Capture the cell that displays the provided text and extract its (x, y) central coordinate. 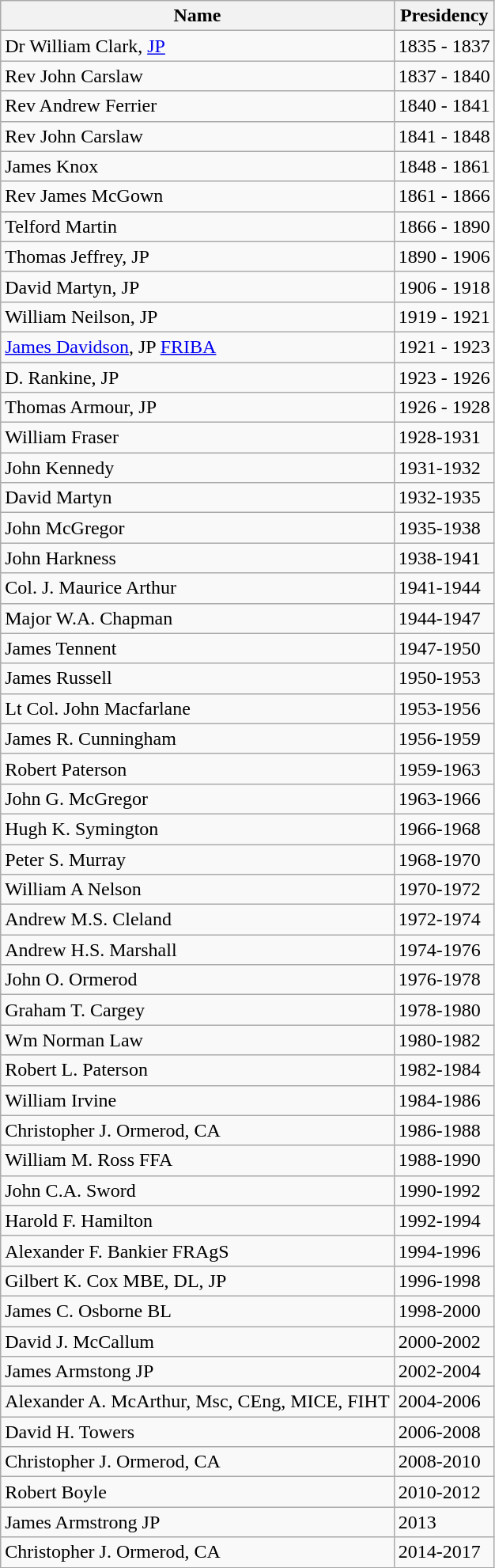
1906 - 1918 (444, 287)
1959-1963 (444, 769)
Rev Andrew Ferrier (198, 106)
Lt Col. John Macfarlane (198, 708)
James Armstong JP (198, 1372)
1926 - 1928 (444, 408)
1996-1998 (444, 1281)
1938-1941 (444, 558)
1947-1950 (444, 648)
1837 - 1840 (444, 76)
Hugh K. Symington (198, 829)
1978-1980 (444, 1010)
1984-1986 (444, 1100)
Thomas Jeffrey, JP (198, 256)
2010-2012 (444, 1492)
1992-1994 (444, 1221)
1841 - 1848 (444, 136)
1976-1978 (444, 980)
2014-2017 (444, 1552)
1932-1935 (444, 498)
2000-2002 (444, 1342)
1994-1996 (444, 1251)
William Fraser (198, 438)
1890 - 1906 (444, 256)
Major W.A. Chapman (198, 618)
1866 - 1890 (444, 226)
1974-1976 (444, 950)
1972-1974 (444, 920)
John McGregor (198, 528)
David J. McCallum (198, 1342)
1966-1968 (444, 829)
1968-1970 (444, 859)
2013 (444, 1522)
Thomas Armour, JP (198, 408)
John C.A. Sword (198, 1190)
1848 - 1861 (444, 166)
Wm Norman Law (198, 1040)
John Harkness (198, 558)
1986-1988 (444, 1130)
1921 - 1923 (444, 347)
James Russell (198, 678)
James Knox (198, 166)
Graham T. Cargey (198, 1010)
Col. J. Maurice Arthur (198, 588)
James R. Cunningham (198, 738)
1923 - 1926 (444, 378)
Peter S. Murray (198, 859)
1998-2000 (444, 1311)
David Martyn (198, 498)
1982-1984 (444, 1070)
1988-1990 (444, 1160)
Name (198, 16)
1990-1992 (444, 1190)
James Armstrong JP (198, 1522)
1941-1944 (444, 588)
Telford Martin (198, 226)
Robert Boyle (198, 1492)
William M. Ross FFA (198, 1160)
Andrew H.S. Marshall (198, 950)
John O. Ormerod (198, 980)
1928-1931 (444, 438)
1956-1959 (444, 738)
1980-1982 (444, 1040)
Robert Paterson (198, 769)
William Irvine (198, 1100)
William A Nelson (198, 890)
1919 - 1921 (444, 317)
2006-2008 (444, 1432)
D. Rankine, JP (198, 378)
1835 - 1837 (444, 46)
2008-2010 (444, 1462)
1931-1932 (444, 468)
John Kennedy (198, 468)
Harold F. Hamilton (198, 1221)
James Davidson, JP FRIBA (198, 347)
William Neilson, JP (198, 317)
Rev James McGown (198, 196)
1953-1956 (444, 708)
1840 - 1841 (444, 106)
David Martyn, JP (198, 287)
Robert L. Paterson (198, 1070)
Andrew M.S. Cleland (198, 920)
1935-1938 (444, 528)
John G. McGregor (198, 799)
James C. Osborne BL (198, 1311)
2004-2006 (444, 1402)
2002-2004 (444, 1372)
Presidency (444, 16)
Gilbert K. Cox MBE, DL, JP (198, 1281)
Alexander A. McArthur, Msc, CEng, MICE, FIHT (198, 1402)
1963-1966 (444, 799)
1944-1947 (444, 618)
1861 - 1866 (444, 196)
David H. Towers (198, 1432)
1970-1972 (444, 890)
1950-1953 (444, 678)
James Tennent (198, 648)
Dr William Clark, JP (198, 46)
Alexander F. Bankier FRAgS (198, 1251)
